Return (X, Y) of the center of cell containing provided text 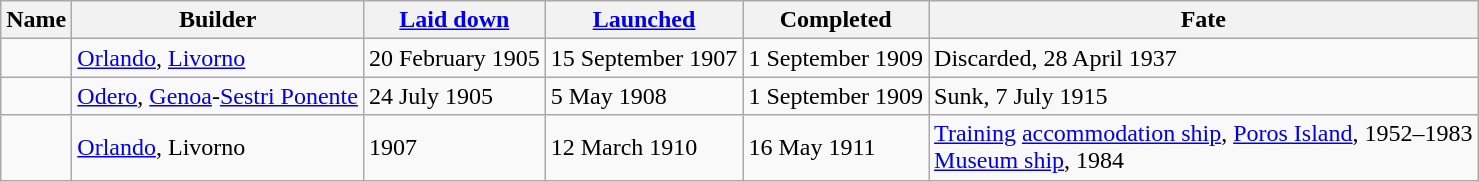
Odero, Genoa-Sestri Ponente (218, 96)
Name (36, 20)
16 May 1911 (836, 148)
1907 (454, 148)
15 September 1907 (644, 58)
Launched (644, 20)
12 March 1910 (644, 148)
Training accommodation ship, Poros Island, 1952–1983Museum ship, 1984 (1204, 148)
5 May 1908 (644, 96)
20 February 1905 (454, 58)
Completed (836, 20)
Sunk, 7 July 1915 (1204, 96)
Laid down (454, 20)
Builder (218, 20)
Fate (1204, 20)
24 July 1905 (454, 96)
Discarded, 28 April 1937 (1204, 58)
